Return [X, Y] of the center of cell containing provided text 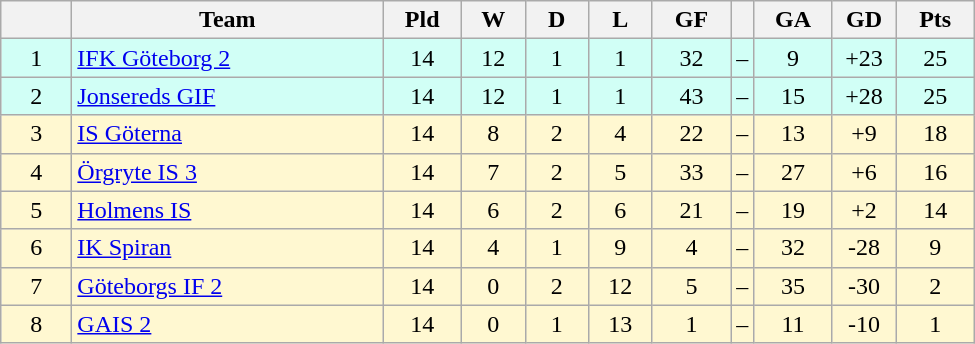
+23 [864, 58]
Pts [936, 20]
GAIS 2 [228, 324]
35 [794, 286]
3 [36, 134]
22 [692, 134]
+2 [864, 210]
43 [692, 96]
Pld [422, 20]
IS Göterna [228, 134]
Örgryte IS 3 [228, 172]
+28 [864, 96]
GD [864, 20]
-10 [864, 324]
11 [794, 324]
IK Spiran [228, 248]
D [557, 20]
21 [692, 210]
GA [794, 20]
33 [692, 172]
W [493, 20]
+9 [864, 134]
Holmens IS [228, 210]
GF [692, 20]
Team [228, 20]
27 [794, 172]
Göteborgs IF 2 [228, 286]
15 [794, 96]
19 [794, 210]
-30 [864, 286]
IFK Göteborg 2 [228, 58]
L [621, 20]
16 [936, 172]
+6 [864, 172]
18 [936, 134]
-28 [864, 248]
Jonsereds GIF [228, 96]
